Determine the [X, Y] coordinate at the center of the cell enclosing the given text.  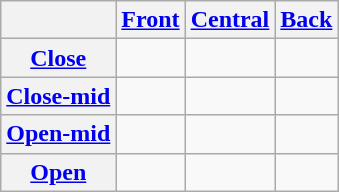
Central [230, 20]
Open [58, 172]
Front [150, 20]
Close-mid [58, 96]
Close [58, 58]
Open-mid [58, 134]
Back [306, 20]
